Pinpoint the cell where the given text exists, returning its (X, Y) midpoint coordinate. 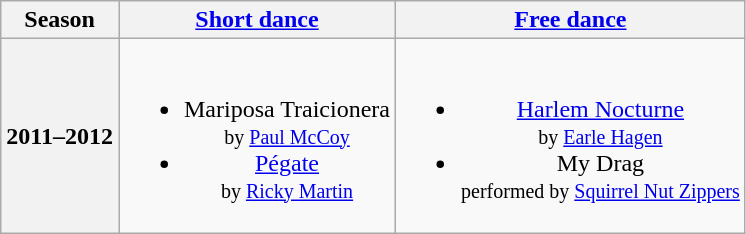
Season (60, 20)
Short dance (256, 20)
Harlem Nocturne by Earle Hagen My Drag performed by Squirrel Nut Zippers (571, 136)
Free dance (571, 20)
Mariposa Traicionera by Paul McCoy Pégate by Ricky Martin (256, 136)
2011–2012 (60, 136)
